From the cell containing the given text, extract its center point as (x, y) coordinate. 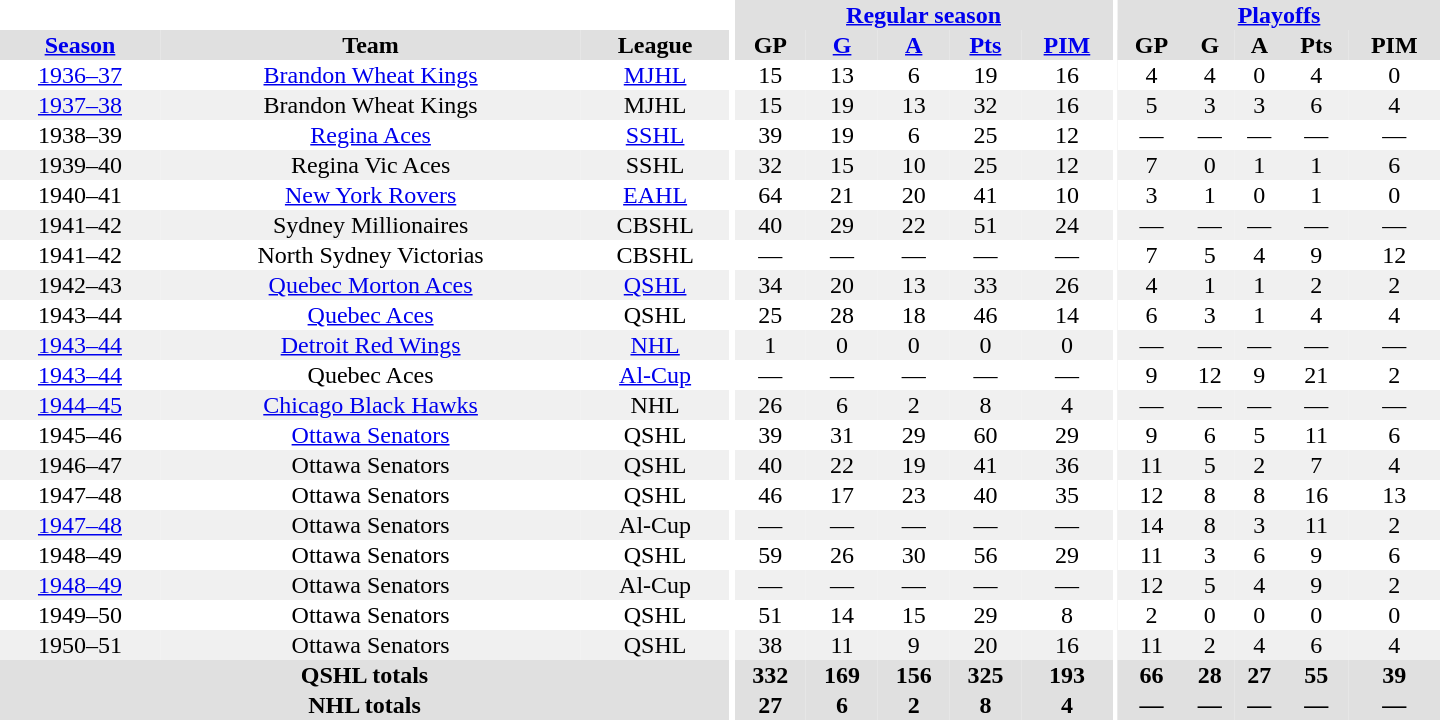
QSHL totals (364, 675)
Detroit Red Wings (370, 345)
24 (1066, 225)
17 (842, 495)
1937–38 (80, 105)
1945–46 (80, 435)
Chicago Black Hawks (370, 405)
332 (771, 675)
1936–37 (80, 75)
Regina Aces (370, 135)
1942–43 (80, 285)
Team (370, 45)
1940–41 (80, 195)
325 (986, 675)
1946–47 (80, 465)
38 (771, 645)
36 (1066, 465)
59 (771, 555)
193 (1066, 675)
1949–50 (80, 615)
Regular season (924, 15)
60 (986, 435)
1950–51 (80, 645)
Season (80, 45)
56 (986, 555)
66 (1152, 675)
31 (842, 435)
169 (842, 675)
33 (986, 285)
NHL totals (364, 705)
Sydney Millionaires (370, 225)
35 (1066, 495)
Playoffs (1279, 15)
EAHL (655, 195)
34 (771, 285)
New York Rovers (370, 195)
1938–39 (80, 135)
Quebec Morton Aces (370, 285)
1939–40 (80, 165)
30 (914, 555)
55 (1316, 675)
64 (771, 195)
156 (914, 675)
1944–45 (80, 405)
North Sydney Victorias (370, 255)
Regina Vic Aces (370, 165)
18 (914, 315)
23 (914, 495)
League (655, 45)
